Scan for the cell matching the given text and deliver its (x, y) coordinate at center. 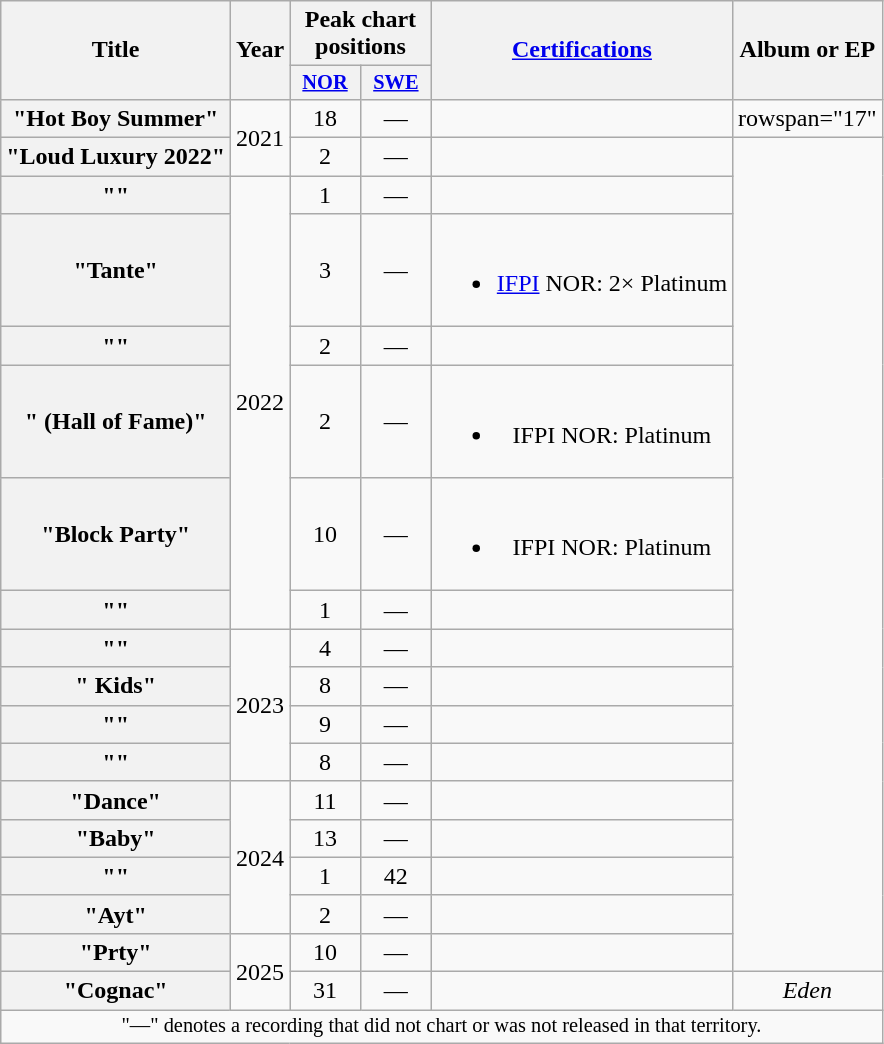
Year (260, 50)
Eden (808, 991)
SWE (396, 83)
11 (326, 800)
Album or EP (808, 50)
" (Hall of Fame)" (116, 422)
"—" denotes a recording that did not chart or was not released in that territory. (442, 1027)
9 (326, 724)
IFPI NOR: 2× Platinum (582, 270)
"Baby" (116, 838)
"Cognac" (116, 991)
42 (396, 876)
NOR (326, 83)
Certifications (582, 50)
4 (326, 648)
"Prty" (116, 952)
2021 (260, 137)
"Dance" (116, 800)
31 (326, 991)
"Loud Luxury 2022" (116, 157)
" Kids" (116, 686)
"Block Party" (116, 534)
"Ayt" (116, 914)
13 (326, 838)
18 (326, 118)
Peak chart positions (361, 34)
2024 (260, 857)
2025 (260, 971)
Title (116, 50)
3 (326, 270)
rowspan="17" (808, 118)
"Hot Boy Summer" (116, 118)
2023 (260, 705)
2022 (260, 402)
"Tante" (116, 270)
